Determine the (X, Y) coordinate at the center of the cell enclosing the given text.  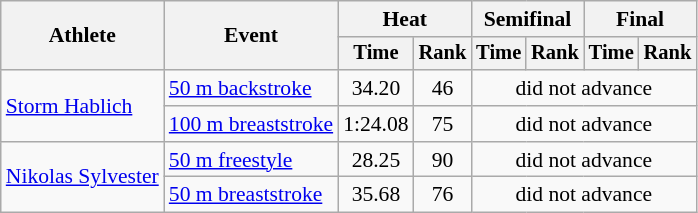
Semifinal (527, 19)
34.20 (376, 88)
75 (443, 124)
Storm Hablich (82, 106)
50 m freestyle (251, 160)
50 m backstroke (251, 88)
Nikolas Sylvester (82, 178)
90 (443, 160)
Athlete (82, 36)
35.68 (376, 195)
46 (443, 88)
Final (640, 19)
100 m breaststroke (251, 124)
Event (251, 36)
76 (443, 195)
Heat (404, 19)
1:24.08 (376, 124)
28.25 (376, 160)
50 m breaststroke (251, 195)
